Output the (X, Y) coordinate of the center of the cell containing the given text.  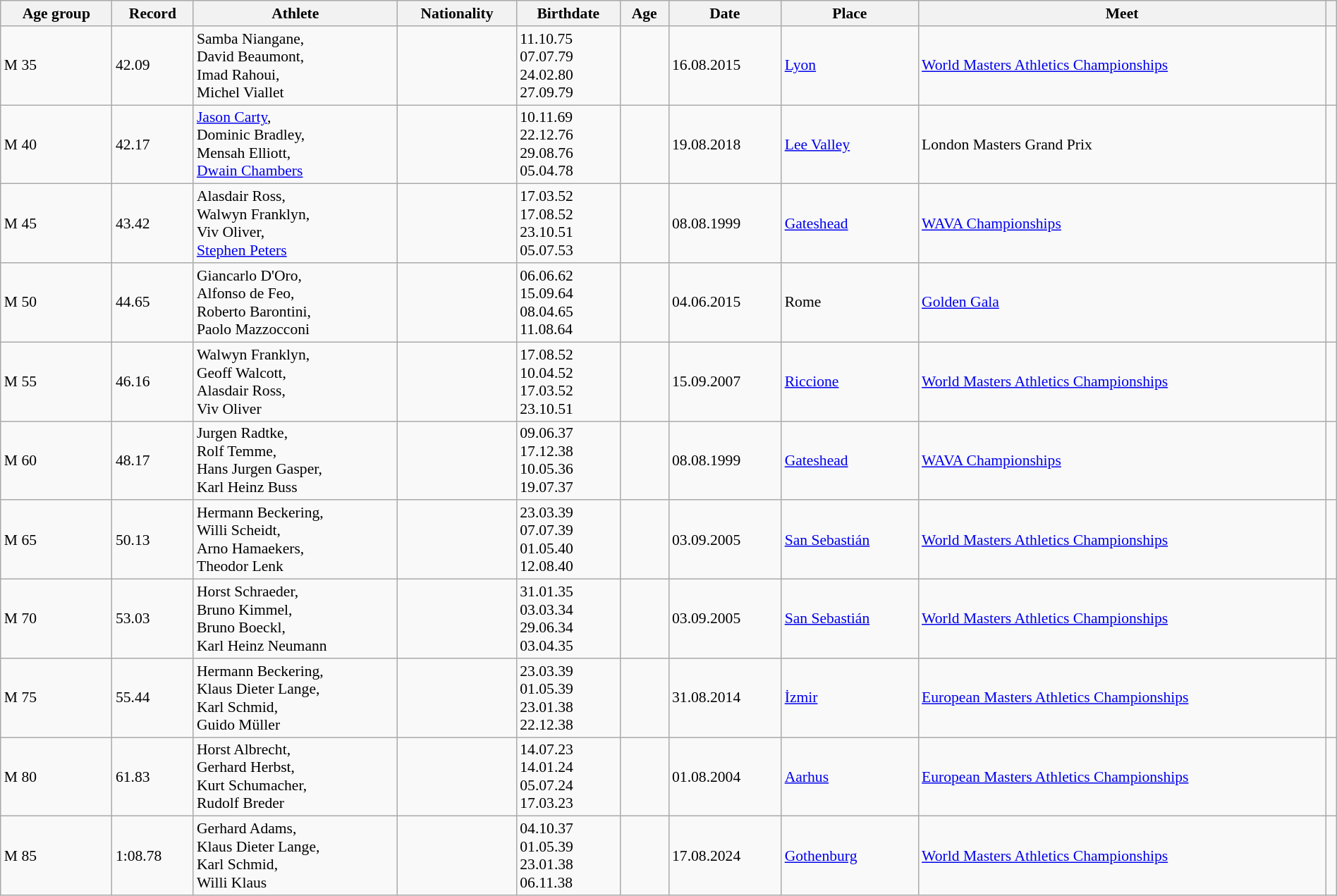
İzmir (850, 698)
42.09 (152, 66)
06.06.6215.09.6408.04.6511.08.64 (568, 302)
10.11.6922.12.7629.08.7605.04.78 (568, 145)
16.08.2015 (725, 66)
Hermann Beckering,Klaus Dieter Lange,Karl Schmid,Guido Müller (295, 698)
11.10.7507.07.7924.02.8027.09.79 (568, 66)
31.01.3503.03.3429.06.3403.04.35 (568, 619)
Riccione (850, 381)
50.13 (152, 540)
19.08.2018 (725, 145)
Nationality (457, 13)
Birthdate (568, 13)
Hermann Beckering,Willi Scheidt,Arno Hamaekers,Theodor Lenk (295, 540)
Golden Gala (1122, 302)
44.65 (152, 302)
Meet (1122, 13)
1:08.78 (152, 856)
Age group (56, 13)
55.44 (152, 698)
Jurgen Radtke,Rolf Temme,Hans Jurgen Gasper,Karl Heinz Buss (295, 460)
48.17 (152, 460)
Aarhus (850, 777)
Horst Albrecht,Gerhard Herbst,Kurt Schumacher,Rudolf Breder (295, 777)
Rome (850, 302)
01.08.2004 (725, 777)
04.06.2015 (725, 302)
M 70 (56, 619)
09.06.3717.12.3810.05.3619.07.37 (568, 460)
M 65 (56, 540)
M 75 (56, 698)
Alasdair Ross,Walwyn Franklyn,Viv Oliver,Stephen Peters (295, 223)
London Masters Grand Prix (1122, 145)
04.10.3701.05.3923.01.3806.11.38 (568, 856)
Age (645, 13)
15.09.2007 (725, 381)
46.16 (152, 381)
Date (725, 13)
M 60 (56, 460)
Place (850, 13)
Giancarlo D'Oro,Alfonso de Feo,Roberto Barontini,Paolo Mazzocconi (295, 302)
53.03 (152, 619)
M 45 (56, 223)
Lyon (850, 66)
43.42 (152, 223)
M 55 (56, 381)
Athlete (295, 13)
M 85 (56, 856)
31.08.2014 (725, 698)
Samba Niangane, David Beaumont,Imad Rahoui,Michel Viallet (295, 66)
M 35 (56, 66)
61.83 (152, 777)
23.03.3901.05.3923.01.3822.12.38 (568, 698)
Record (152, 13)
17.08.2024 (725, 856)
M 40 (56, 145)
Lee Valley (850, 145)
17.08.5210.04.5217.03.5223.10.51 (568, 381)
23.03.3907.07.3901.05.4012.08.40 (568, 540)
Jason Carty,Dominic Bradley,Mensah Elliott,Dwain Chambers (295, 145)
Horst Schraeder,Bruno Kimmel,Bruno Boeckl,Karl Heinz Neumann (295, 619)
17.03.5217.08.5223.10.5105.07.53 (568, 223)
M 80 (56, 777)
Gerhard Adams,Klaus Dieter Lange,Karl Schmid,Willi Klaus (295, 856)
14.07.2314.01.2405.07.2417.03.23 (568, 777)
Gothenburg (850, 856)
M 50 (56, 302)
Walwyn Franklyn,Geoff Walcott,Alasdair Ross,Viv Oliver (295, 381)
42.17 (152, 145)
